Scan for the cell matching the given text and deliver its [X, Y] coordinate at center. 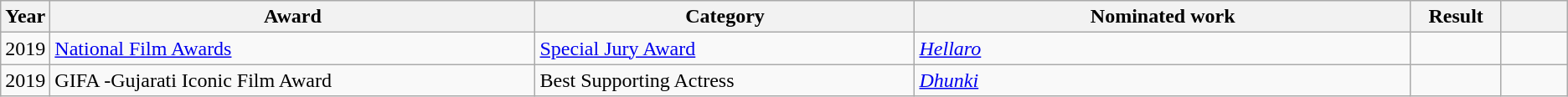
Best Supporting Actress [725, 80]
Result [1456, 17]
Nominated work [1163, 17]
Category [725, 17]
Dhunki [1163, 80]
Hellaro [1163, 48]
National Film Awards [293, 48]
Special Jury Award [725, 48]
GIFA -Gujarati Iconic Film Award [293, 80]
Year [25, 17]
Award [293, 17]
